From the cell containing the given text, extract its center point as [X, Y] coordinate. 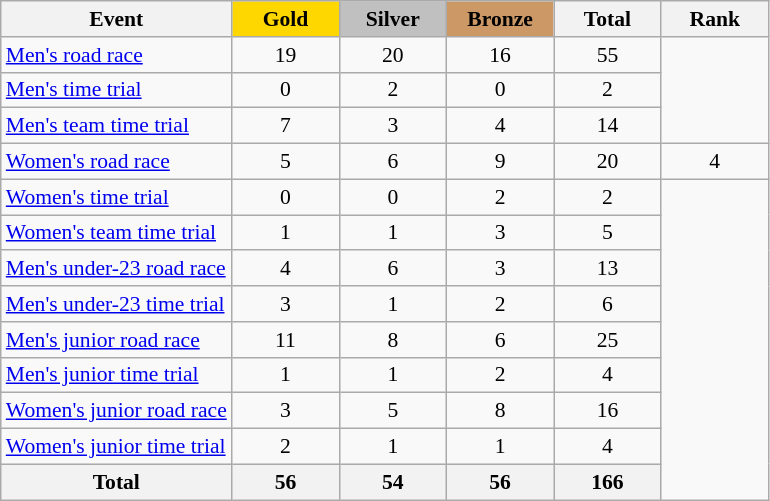
55 [608, 55]
Event [116, 19]
13 [608, 269]
Men's team time trial [116, 126]
Women's team time trial [116, 233]
11 [286, 340]
Silver [392, 19]
25 [608, 340]
19 [286, 55]
Women's junior time trial [116, 447]
Men's junior road race [116, 340]
Men's time trial [116, 90]
7 [286, 126]
54 [392, 482]
Women's time trial [116, 197]
Women's road race [116, 162]
Men's under-23 time trial [116, 304]
Gold [286, 19]
9 [500, 162]
14 [608, 126]
Rank [714, 19]
166 [608, 482]
Men's junior time trial [116, 375]
Men's under-23 road race [116, 269]
Bronze [500, 19]
Women's junior road race [116, 411]
Men's road race [116, 55]
